Capture the cell that displays the provided text and extract its [X, Y] central coordinate. 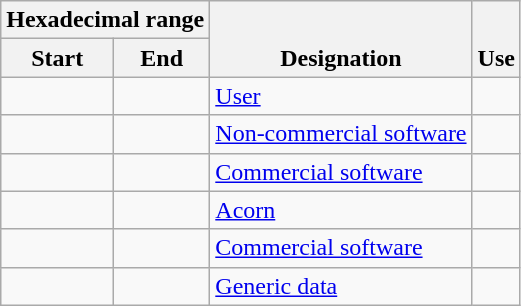
Non-commercial software [341, 134]
Designation [341, 39]
End [162, 58]
Use [496, 39]
User [341, 96]
Start [58, 58]
Hexadecimal range [106, 20]
Generic data [341, 286]
Acorn [341, 210]
